Return [x, y] of the center of cell containing provided text 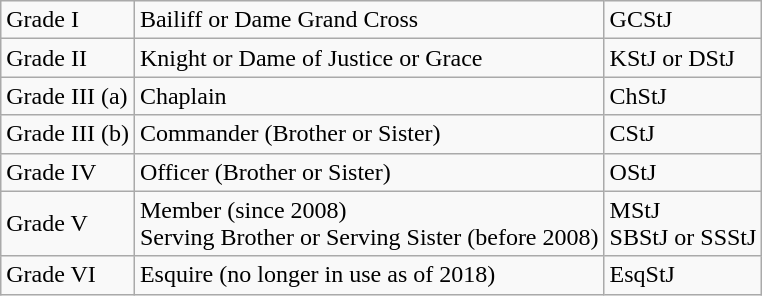
CStJ [683, 134]
Chaplain [369, 96]
Grade III (a) [68, 96]
OStJ [683, 172]
EsqStJ [683, 275]
Grade II [68, 58]
Esquire (no longer in use as of 2018) [369, 275]
Knight or Dame of Justice or Grace [369, 58]
Bailiff or Dame Grand Cross [369, 20]
Grade I [68, 20]
Grade III (b) [68, 134]
Grade V [68, 224]
KStJ or DStJ [683, 58]
Grade IV [68, 172]
GCStJ [683, 20]
Officer (Brother or Sister) [369, 172]
MStJSBStJ or SSStJ [683, 224]
Member (since 2008)Serving Brother or Serving Sister (before 2008) [369, 224]
ChStJ [683, 96]
Commander (Brother or Sister) [369, 134]
Grade VI [68, 275]
